Detect which cell encompasses the target text, then output its [x, y] center coordinate. 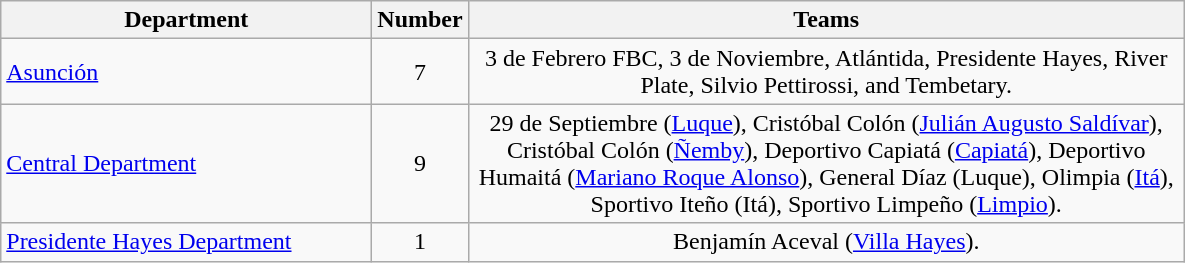
Teams [826, 20]
Central Department [186, 164]
Presidente Hayes Department [186, 242]
Number [420, 20]
1 [420, 242]
7 [420, 72]
3 de Febrero FBC, 3 de Noviembre, Atlántida, Presidente Hayes, River Plate, Silvio Pettirossi, and Tembetary. [826, 72]
Department [186, 20]
9 [420, 164]
Asunción [186, 72]
Benjamín Aceval (Villa Hayes). [826, 242]
